For the text-containing cell, return its midpoint in (x, y) coordinate format. 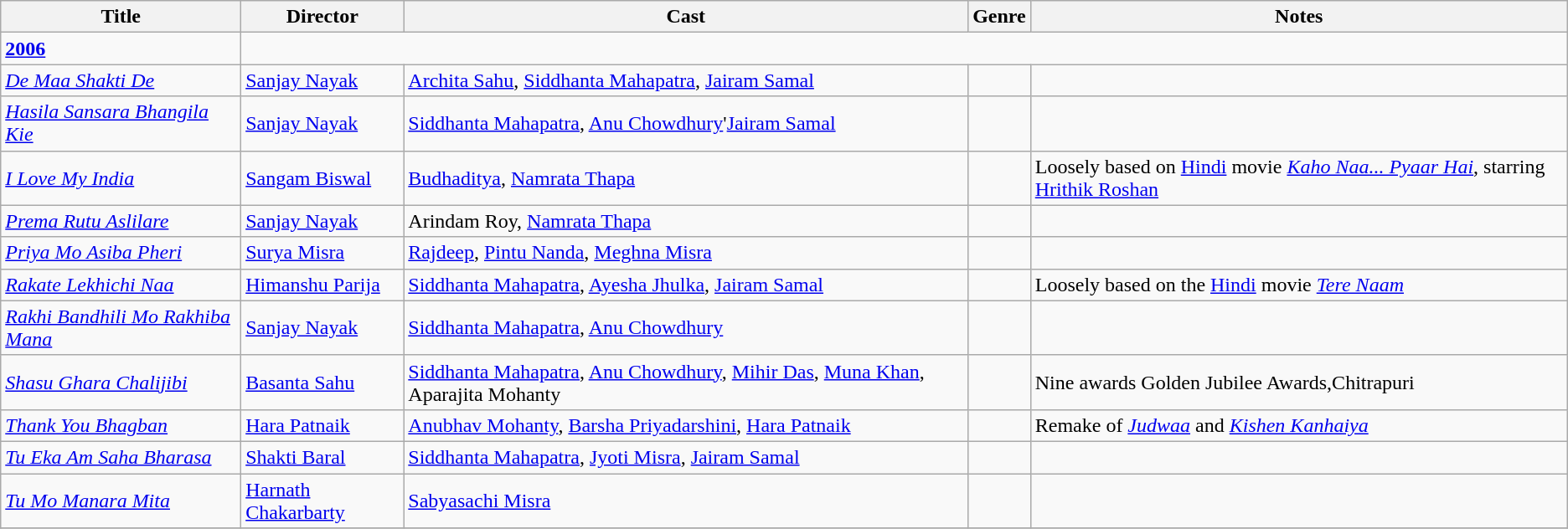
Arindam Roy, Namrata Thapa (686, 221)
Remake of Judwaa and Kishen Kanhaiya (1298, 425)
Hasila Sansara Bhangila Kie (121, 124)
Loosely based on the Hindi movie Tere Naam (1298, 285)
Budhaditya, Namrata Thapa (686, 177)
De Maa Shakti De (121, 80)
Thank You Bhagban (121, 425)
Rakate Lekhichi Naa (121, 285)
Hara Patnaik (322, 425)
Siddhanta Mahapatra, Anu Chowdhury (686, 328)
Tu Mo Manara Mita (121, 501)
Anubhav Mohanty, Barsha Priyadarshini, Hara Patnaik (686, 425)
Shakti Baral (322, 457)
Harnath Chakarbarty (322, 501)
Shasu Ghara Chalijibi (121, 382)
Notes (1298, 17)
2006 (121, 49)
Siddhanta Mahapatra, Jyoti Misra, Jairam Samal (686, 457)
Sangam Biswal (322, 177)
I Love My India (121, 177)
Genre (1000, 17)
Cast (686, 17)
Rajdeep, Pintu Nanda, Meghna Misra (686, 253)
Director (322, 17)
Siddhanta Mahapatra, Anu Chowdhury, Mihir Das, Muna Khan, Aparajita Mohanty (686, 382)
Sabyasachi Misra (686, 501)
Prema Rutu Aslilare (121, 221)
Loosely based on Hindi movie Kaho Naa... Pyaar Hai, starring Hrithik Roshan (1298, 177)
Siddhanta Mahapatra, Ayesha Jhulka, Jairam Samal (686, 285)
Rakhi Bandhili Mo Rakhiba Mana (121, 328)
Priya Mo Asiba Pheri (121, 253)
Himanshu Parija (322, 285)
Nine awards Golden Jubilee Awards,Chitrapuri (1298, 382)
Surya Misra (322, 253)
Title (121, 17)
Archita Sahu, Siddhanta Mahapatra, Jairam Samal (686, 80)
Siddhanta Mahapatra, Anu Chowdhury'Jairam Samal (686, 124)
Tu Eka Am Saha Bharasa (121, 457)
Basanta Sahu (322, 382)
